Output the (x, y) coordinate of the center of the cell containing the given text.  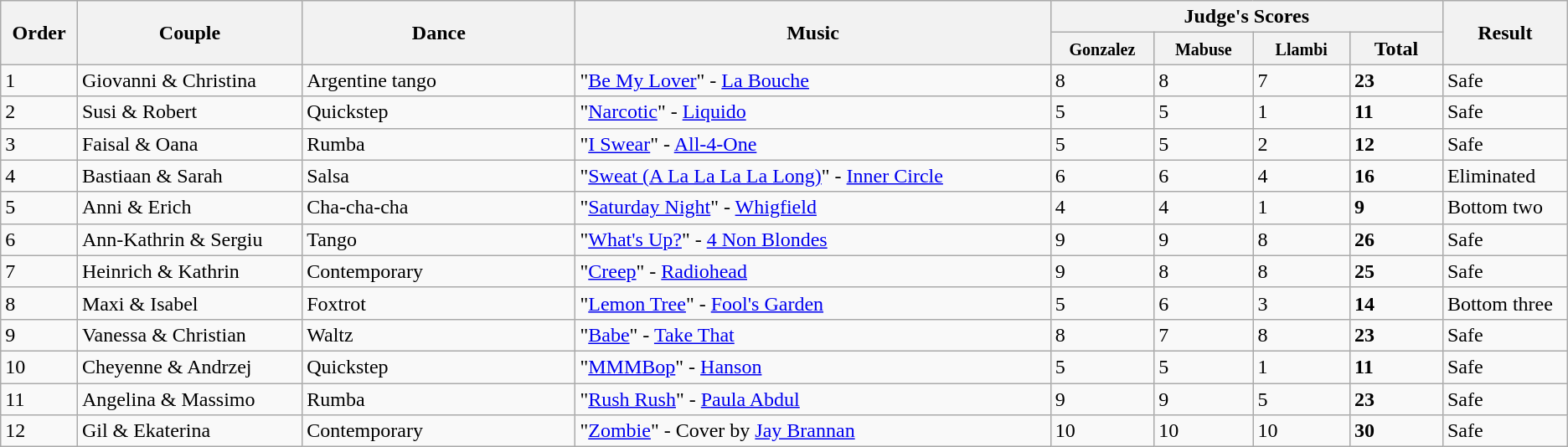
Salsa (439, 176)
"What's Up?" - 4 Non Blondes (812, 239)
Cha-cha-cha (439, 208)
Faisal & Oana (189, 144)
Foxtrot (439, 303)
"Creep" - Radiohead (812, 271)
"Rush Rush" - Paula Abdul (812, 399)
"Saturday Night" - Whigfield (812, 208)
Bastiaan & Sarah (189, 176)
"Zombie" - Cover by Jay Brannan (812, 431)
"Narcotic" - Liquido (812, 112)
Angelina & Massimo (189, 399)
Heinrich & Kathrin (189, 271)
Anni & Erich (189, 208)
Waltz (439, 335)
Result (1504, 33)
Vanessa & Christian (189, 335)
Eliminated (1504, 176)
Maxi & Isabel (189, 303)
Bottom two (1504, 208)
Gonzalez (1102, 49)
"Babe" - Take That (812, 335)
Ann-Kathrin & Sergiu (189, 239)
Order (39, 33)
Music (812, 33)
Cheyenne & Andrzej (189, 367)
16 (1397, 176)
Llambi (1302, 49)
Couple (189, 33)
Argentine tango (439, 80)
25 (1397, 271)
"Be My Lover" - La Bouche (812, 80)
Judge's Scores (1246, 17)
"I Swear" - All-4-One (812, 144)
Dance (439, 33)
26 (1397, 239)
Mabuse (1204, 49)
"Sweat (A La La La La Long)" - Inner Circle (812, 176)
Total (1397, 49)
Tango (439, 239)
"Lemon Tree" - Fool's Garden (812, 303)
Gil & Ekaterina (189, 431)
Susi & Robert (189, 112)
30 (1397, 431)
"MMMBop" - Hanson (812, 367)
Giovanni & Christina (189, 80)
Bottom three (1504, 303)
14 (1397, 303)
